Pinpoint the cell where the given text exists, returning its (x, y) midpoint coordinate. 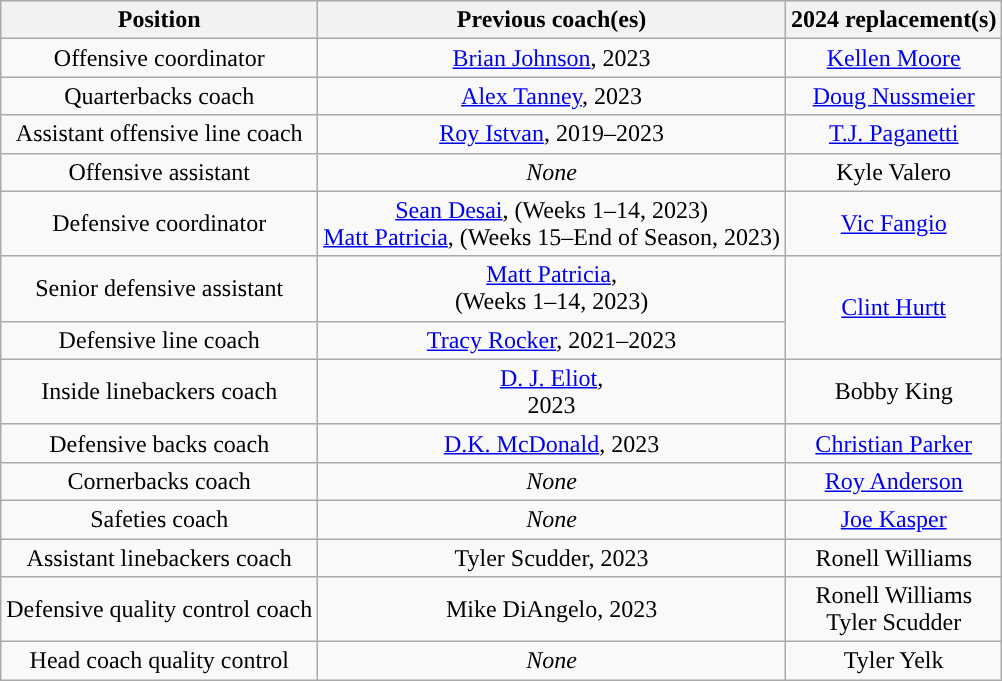
Defensive line coach (160, 340)
Christian Parker (894, 443)
Joe Kasper (894, 519)
Quarterbacks coach (160, 96)
Clint Hurtt (894, 308)
Alex Tanney, 2023 (552, 96)
Head coach quality control (160, 661)
Bobby King (894, 392)
Roy Anderson (894, 481)
Offensive coordinator (160, 58)
Roy Istvan, 2019–2023 (552, 134)
Sean Desai, (Weeks 1–14, 2023)Matt Patricia, (Weeks 15–End of Season, 2023) (552, 224)
Mike DiAngelo, 2023 (552, 610)
Vic Fangio (894, 224)
Offensive assistant (160, 172)
Senior defensive assistant (160, 288)
Assistant offensive line coach (160, 134)
Ronell Williams (894, 557)
Inside linebackers coach (160, 392)
Assistant linebackers coach (160, 557)
Kyle Valero (894, 172)
Doug Nussmeier (894, 96)
Tyler Scudder, 2023 (552, 557)
Safeties coach (160, 519)
Defensive coordinator (160, 224)
D. J. Eliot,2023 (552, 392)
Defensive backs coach (160, 443)
Matt Patricia,(Weeks 1–14, 2023) (552, 288)
T.J. Paganetti (894, 134)
Position (160, 20)
Cornerbacks coach (160, 481)
Previous coach(es) (552, 20)
Tracy Rocker, 2021–2023 (552, 340)
D.K. McDonald, 2023 (552, 443)
Tyler Yelk (894, 661)
Defensive quality control coach (160, 610)
2024 replacement(s) (894, 20)
Ronell WilliamsTyler Scudder (894, 610)
Brian Johnson, 2023 (552, 58)
Kellen Moore (894, 58)
